Return the [x, y] coordinate for the center point of the cell that contains the specified text.  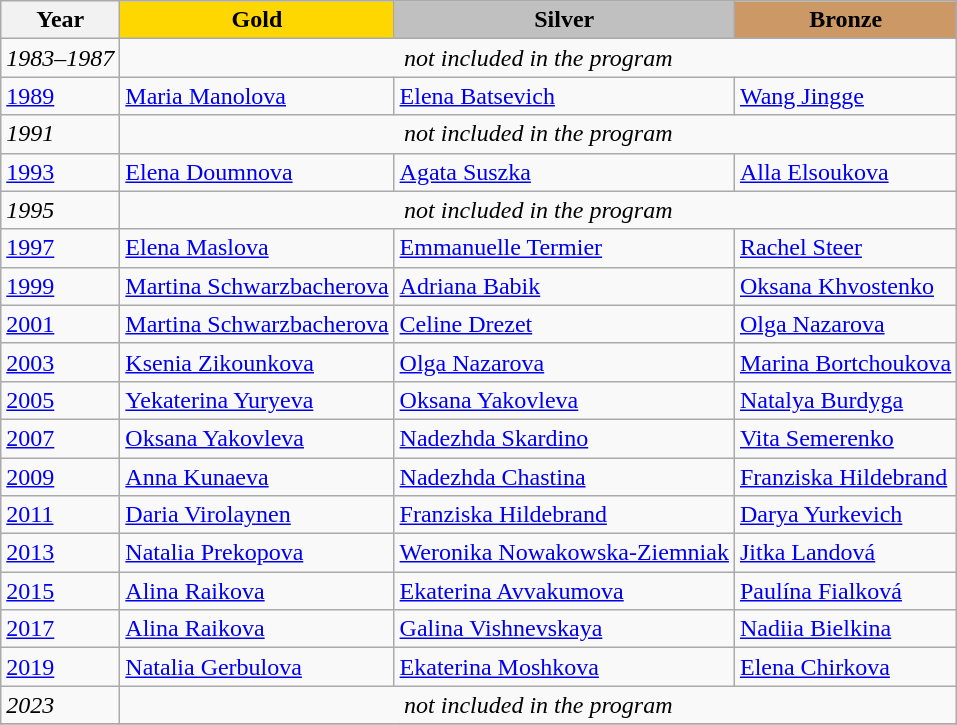
Maria Manolova [257, 96]
Vita Semerenko [845, 438]
2007 [60, 438]
Marina Bortchoukova [845, 362]
2015 [60, 591]
Ekaterina Avvakumova [564, 591]
2009 [60, 477]
1997 [60, 248]
Adriana Babik [564, 286]
Silver [564, 20]
2005 [60, 400]
Natalia Gerbulova [257, 667]
Nadezhda Skardino [564, 438]
2001 [60, 324]
Ekaterina Moshkova [564, 667]
Bronze [845, 20]
Galina Vishnevskaya [564, 629]
2011 [60, 515]
Elena Batsevich [564, 96]
Wang Jingge [845, 96]
Elena Maslova [257, 248]
Oksana Khvostenko [845, 286]
Gold [257, 20]
Yekaterina Yuryeva [257, 400]
Agata Suszka [564, 172]
1993 [60, 172]
2013 [60, 553]
Anna Kunaeva [257, 477]
Year [60, 20]
Nadezhda Chastina [564, 477]
2019 [60, 667]
2023 [60, 705]
Jitka Landová [845, 553]
Nadiia Bielkina [845, 629]
Darya Yurkevich [845, 515]
2003 [60, 362]
Weronika Nowakowska-Ziemniak [564, 553]
Celine Drezet [564, 324]
Elena Chirkova [845, 667]
Ksenia Zikounkova [257, 362]
Rachel Steer [845, 248]
1991 [60, 134]
2017 [60, 629]
Emmanuelle Termier [564, 248]
Paulína Fialková [845, 591]
1989 [60, 96]
Daria Virolaynen [257, 515]
1983–1987 [60, 58]
1995 [60, 210]
Natalya Burdyga [845, 400]
Natalia Prekopova [257, 553]
Alla Elsoukova [845, 172]
Elena Doumnova [257, 172]
1999 [60, 286]
